Pinpoint the cell where the given text exists, returning its (x, y) midpoint coordinate. 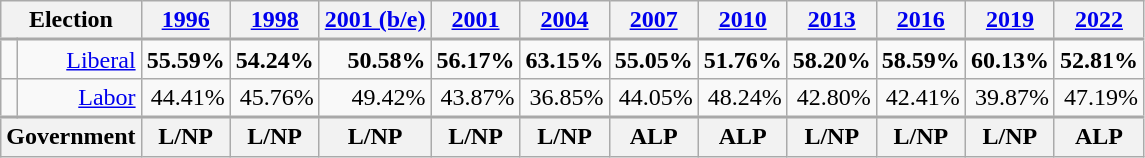
2016 (920, 20)
60.13% (1010, 60)
Government (71, 136)
49.42% (375, 98)
1998 (274, 20)
47.19% (1098, 98)
2013 (832, 20)
50.58% (375, 60)
44.05% (654, 98)
2022 (1098, 20)
42.41% (920, 98)
36.85% (564, 98)
2001 (476, 20)
39.87% (1010, 98)
45.76% (274, 98)
58.20% (832, 60)
55.59% (186, 60)
58.59% (920, 60)
Labor (80, 98)
43.87% (476, 98)
2010 (742, 20)
55.05% (654, 60)
56.17% (476, 60)
54.24% (274, 60)
51.76% (742, 60)
2007 (654, 20)
Liberal (80, 60)
2001 (b/e) (375, 20)
63.15% (564, 60)
Election (71, 20)
2019 (1010, 20)
52.81% (1098, 60)
42.80% (832, 98)
48.24% (742, 98)
44.41% (186, 98)
1996 (186, 20)
2004 (564, 20)
